Search for the cell housing the specified text and yield its (X, Y) center coordinate. 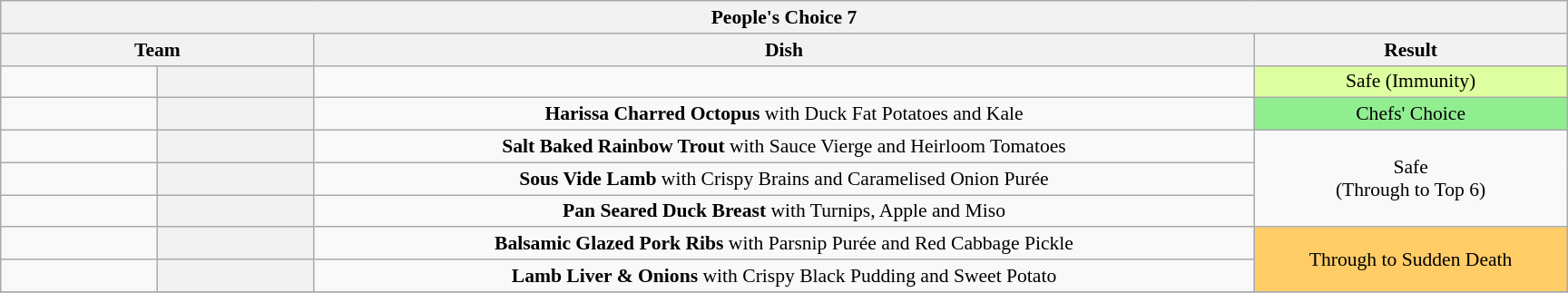
Chefs' Choice (1410, 114)
Team (158, 50)
Harissa Charred Octopus with Duck Fat Potatoes and Kale (784, 114)
Result (1410, 50)
Sous Vide Lamb with Crispy Brains and Caramelised Onion Purée (784, 179)
Safe (Immunity) (1410, 82)
Lamb Liver & Onions with Crispy Black Pudding and Sweet Potato (784, 276)
Through to Sudden Death (1410, 259)
Pan Seared Duck Breast with Turnips, Apple and Miso (784, 211)
Dish (784, 50)
Balsamic Glazed Pork Ribs with Parsnip Purée and Red Cabbage Pickle (784, 244)
Salt Baked Rainbow Trout with Sauce Vierge and Heirloom Tomatoes (784, 147)
Safe(Through to Top 6) (1410, 180)
People's Choice 7 (784, 17)
